Find where the given text appears and provide that cell's center as (X, Y) coordinate. 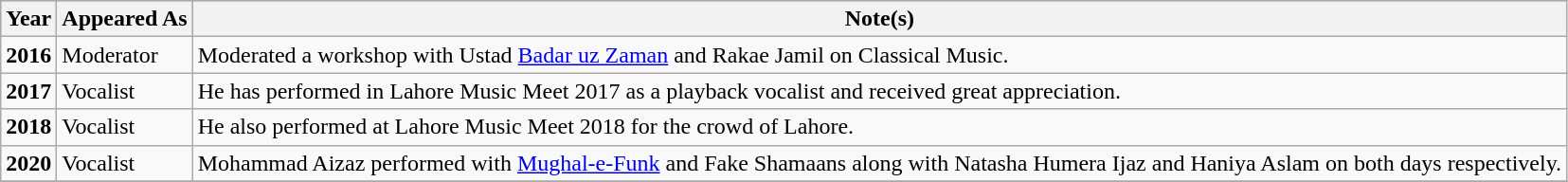
Year (28, 19)
2017 (28, 91)
He has performed in Lahore Music Meet 2017 as a playback vocalist and received great appreciation. (879, 91)
2018 (28, 127)
Mohammad Aizaz performed with Mughal-e-Funk and Fake Shamaans along with Natasha Humera Ijaz and Haniya Aslam on both days respectively. (879, 163)
Note(s) (879, 19)
Appeared As (125, 19)
Moderated a workshop with Ustad Badar uz Zaman and Rakae Jamil on Classical Music. (879, 55)
2020 (28, 163)
2016 (28, 55)
Moderator (125, 55)
He also performed at Lahore Music Meet 2018 for the crowd of Lahore. (879, 127)
